Provide the [x, y] coordinate of the cell's center where the given text is located.  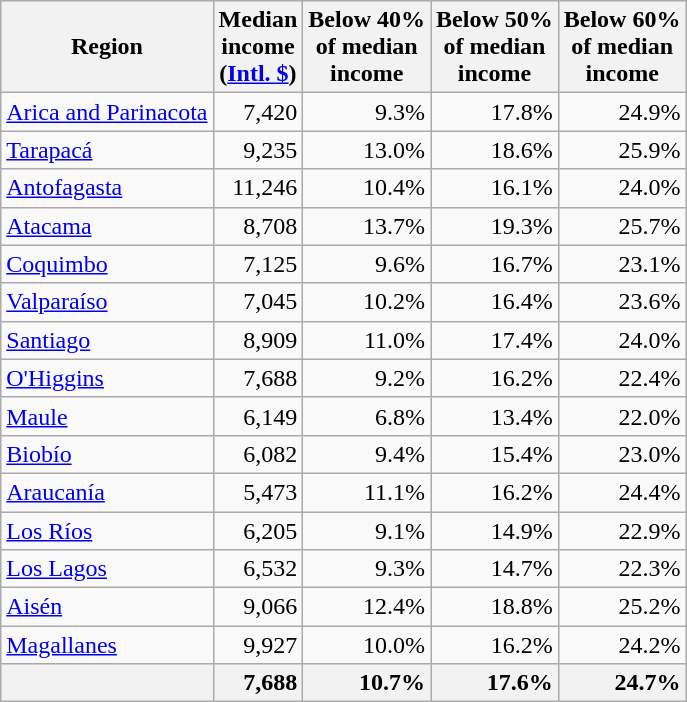
Region [107, 47]
8,909 [258, 340]
22.9% [622, 531]
19.3% [495, 226]
10.0% [367, 645]
16.1% [495, 188]
18.6% [495, 150]
Tarapacá [107, 150]
Valparaíso [107, 302]
17.8% [495, 112]
17.6% [495, 683]
24.2% [622, 645]
11,246 [258, 188]
9,235 [258, 150]
Medianincome(Intl. $) [258, 47]
6,205 [258, 531]
24.4% [622, 492]
9,066 [258, 607]
15.4% [495, 454]
7,420 [258, 112]
Santiago [107, 340]
Magallanes [107, 645]
25.7% [622, 226]
22.3% [622, 569]
22.4% [622, 378]
23.1% [622, 264]
Below 40%of medianincome [367, 47]
5,473 [258, 492]
6,082 [258, 454]
Aisén [107, 607]
13.7% [367, 226]
10.4% [367, 188]
14.9% [495, 531]
Biobío [107, 454]
Below 60%of medianincome [622, 47]
Coquimbo [107, 264]
10.7% [367, 683]
Los Ríos [107, 531]
9.6% [367, 264]
23.0% [622, 454]
10.2% [367, 302]
24.7% [622, 683]
17.4% [495, 340]
Araucanía [107, 492]
7,125 [258, 264]
12.4% [367, 607]
Arica and Parinacota [107, 112]
9.1% [367, 531]
9.2% [367, 378]
9.4% [367, 454]
6,532 [258, 569]
14.7% [495, 569]
23.6% [622, 302]
18.8% [495, 607]
Los Lagos [107, 569]
O'Higgins [107, 378]
16.7% [495, 264]
9,927 [258, 645]
6.8% [367, 416]
22.0% [622, 416]
11.1% [367, 492]
24.9% [622, 112]
25.9% [622, 150]
Below 50%of medianincome [495, 47]
25.2% [622, 607]
Maule [107, 416]
11.0% [367, 340]
13.0% [367, 150]
7,045 [258, 302]
8,708 [258, 226]
Antofagasta [107, 188]
Atacama [107, 226]
6,149 [258, 416]
16.4% [495, 302]
13.4% [495, 416]
